Return the [X, Y] coordinate for the center point of the cell that contains the specified text.  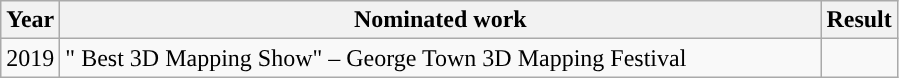
" Best 3D Mapping Show" – George Town 3D Mapping Festival [440, 58]
Nominated work [440, 20]
2019 [30, 58]
Result [859, 20]
Year [30, 20]
